Pinpoint the cell where the given text exists, returning its (X, Y) midpoint coordinate. 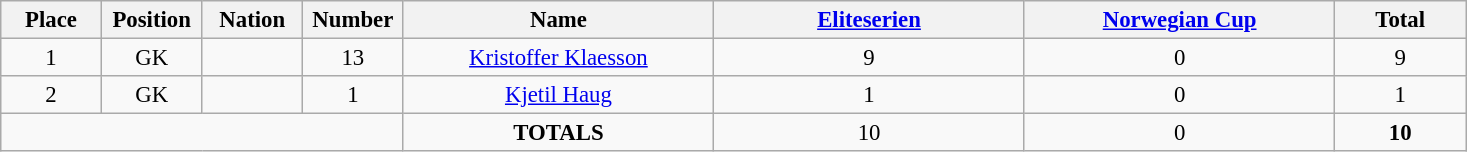
TOTALS (558, 133)
Total (1400, 20)
Name (558, 20)
Eliteserien (870, 20)
Number (354, 20)
Position (152, 20)
13 (354, 58)
Nation (252, 20)
Place (52, 20)
Kjetil Haug (558, 95)
Kristoffer Klaesson (558, 58)
Norwegian Cup (1180, 20)
2 (52, 95)
